Locate the cell with the specified text and output its [X, Y] center coordinate. 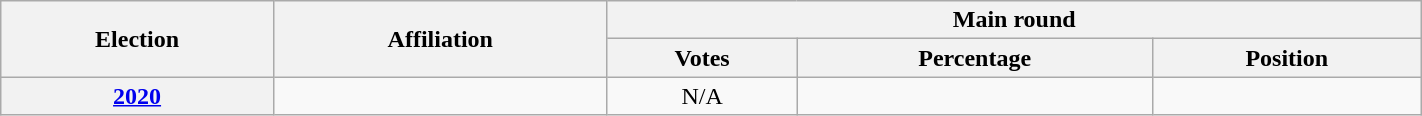
Election [138, 39]
Percentage [974, 58]
N/A [702, 96]
Votes [702, 58]
Main round [1014, 20]
Position [1286, 58]
Affiliation [440, 39]
2020 [138, 96]
